Find where the given text appears and provide that cell's center as (x, y) coordinate. 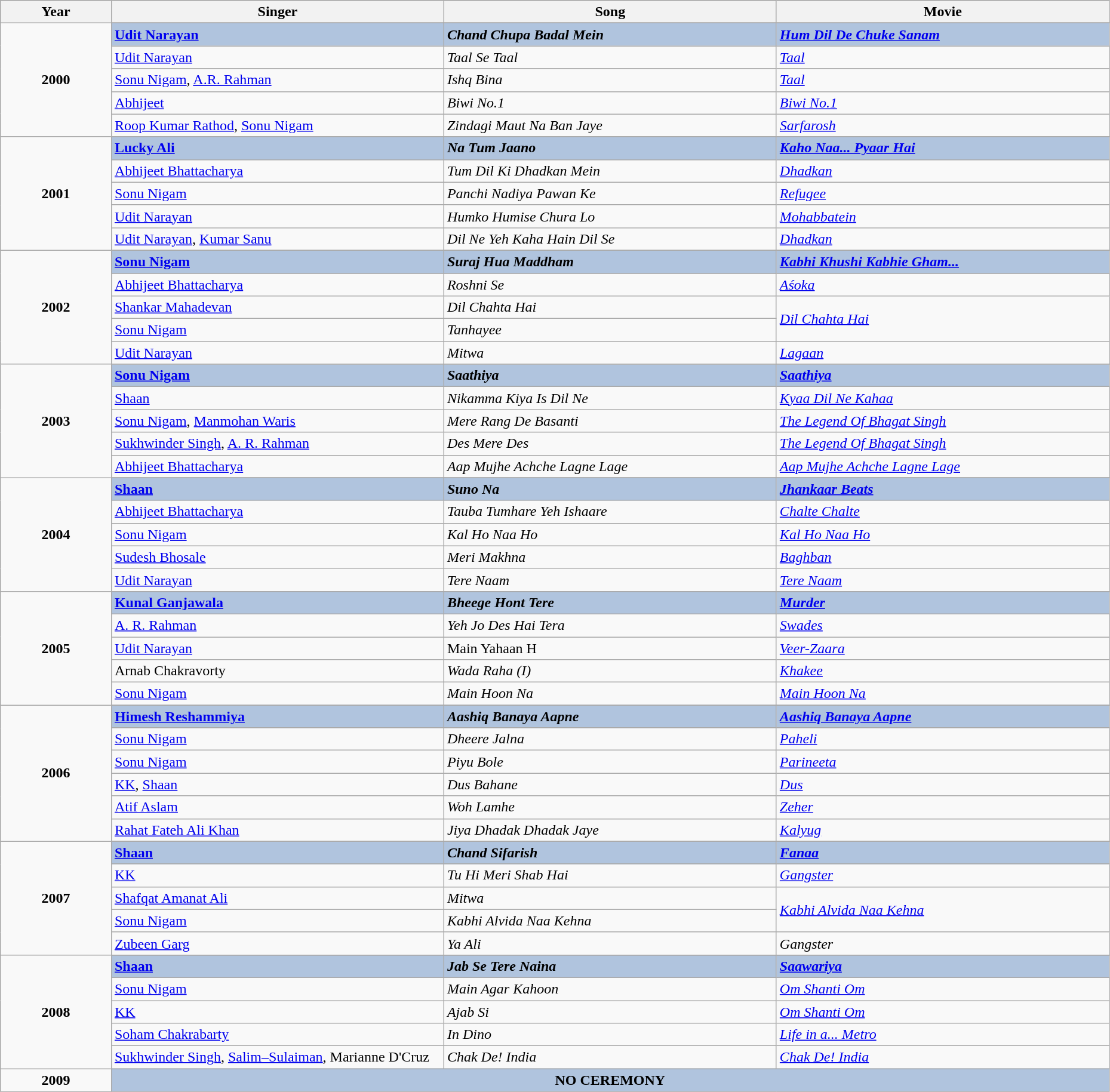
Fanaa (942, 853)
Suraj Hua Maddham (610, 262)
Tauba Tumhare Yeh Ishaare (610, 512)
Tum Dil Ki Dhadkan Mein (610, 171)
Zindagi Maut Na Ban Jaye (610, 125)
Woh Lamhe (610, 807)
Ishq Bina (610, 80)
2006 (56, 773)
Baghban (942, 557)
2000 (56, 80)
Kyaa Dil Ne Kahaa (942, 398)
Chalte Chalte (942, 512)
Jab Se Tere Naina (610, 966)
Dus Bahane (610, 785)
Mohabbatein (942, 216)
Lucky Ali (277, 148)
NO CEREMONY (610, 1080)
Atif Aslam (277, 807)
Sonu Nigam, Manmohan Waris (277, 421)
Parineeta (942, 762)
Chand Sifarish (610, 853)
Chand Chupa Badal Mein (610, 35)
Rahat Fateh Ali Khan (277, 830)
Shafqat Amanat Ali (277, 898)
Dus (942, 785)
Arnab Chakravorty (277, 671)
Tu Hi Meri Shab Hai (610, 875)
Yeh Jo Des Hai Tera (610, 625)
Ajab Si (610, 1012)
Khakee (942, 671)
Zubeen Garg (277, 943)
Tanhayee (610, 330)
Hum Dil De Chuke Sanam (942, 35)
Jhankaar Beats (942, 489)
Piyu Bole (610, 762)
Meri Makhna (610, 557)
Lagaan (942, 353)
In Dino (610, 1035)
Shankar Mahadevan (277, 307)
2008 (56, 1011)
Movie (942, 12)
2002 (56, 307)
Nikamma Kiya Is Dil Ne (610, 398)
Paheli (942, 739)
Murder (942, 602)
KK, Shaan (277, 785)
Veer-Zaara (942, 648)
Himesh Reshammiya (277, 716)
Des Mere Des (610, 444)
A. R. Rahman (277, 625)
Sonu Nigam, A.R. Rahman (277, 80)
Bheege Hont Tere (610, 602)
Kalyug (942, 830)
Wada Raha (I) (610, 671)
2009 (56, 1080)
2007 (56, 898)
Kaho Naa... Pyaar Hai (942, 148)
Kabhi Khushi Kabhie Gham... (942, 262)
Saawariya (942, 966)
Year (56, 12)
Humko Humise Chura Lo (610, 216)
2003 (56, 421)
Taal Se Taal (610, 57)
Abhijeet (277, 103)
Dheere Jalna (610, 739)
2005 (56, 648)
Song (610, 12)
Kunal Ganjawala (277, 602)
Suno Na (610, 489)
2001 (56, 193)
Roshni Se (610, 285)
Singer (277, 12)
Sukhwinder Singh, Salim–Sulaiman, Marianne D'Cruz (277, 1057)
Zeher (942, 807)
Jiya Dhadak Dhadak Jaye (610, 830)
Dil Ne Yeh Kaha Hain Dil Se (610, 239)
Mere Rang De Basanti (610, 421)
Soham Chakrabarty (277, 1035)
Swades (942, 625)
2004 (56, 534)
Life in a... Metro (942, 1035)
Udit Narayan, Kumar Sanu (277, 239)
Main Yahaan H (610, 648)
Aśoka (942, 285)
Ya Ali (610, 943)
Sarfarosh (942, 125)
Na Tum Jaano (610, 148)
Refugee (942, 193)
Main Agar Kahoon (610, 989)
Sukhwinder Singh, A. R. Rahman (277, 444)
Panchi Nadiya Pawan Ke (610, 193)
Roop Kumar Rathod, Sonu Nigam (277, 125)
Sudesh Bhosale (277, 557)
